Locate the cell with the specified text and output its [X, Y] center coordinate. 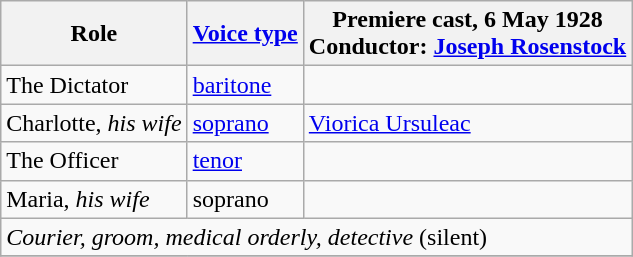
The Dictator [94, 85]
Premiere cast, 6 May 1928Conductor: Joseph Rosenstock [467, 34]
tenor [245, 161]
Maria, his wife [94, 199]
baritone [245, 85]
The Officer [94, 161]
Viorica Ursuleac [467, 123]
Charlotte, his wife [94, 123]
Role [94, 34]
Voice type [245, 34]
Courier, groom, medical orderly, detective (silent) [316, 237]
